Detect which cell encompasses the target text, then output its [x, y] center coordinate. 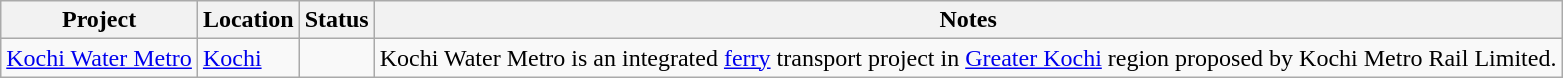
Project [100, 20]
Kochi [248, 58]
Status [336, 20]
Notes [968, 20]
Kochi Water Metro [100, 58]
Kochi Water Metro is an integrated ferry transport project in Greater Kochi region proposed by Kochi Metro Rail Limited. [968, 58]
Location [248, 20]
